Output the [X, Y] coordinate of the center of the cell containing the given text.  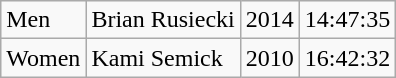
14:47:35 [347, 20]
2014 [270, 20]
Kami Semick [163, 58]
Women [44, 58]
2010 [270, 58]
Men [44, 20]
16:42:32 [347, 58]
Brian Rusiecki [163, 20]
